Scan for the cell matching the given text and deliver its (X, Y) coordinate at center. 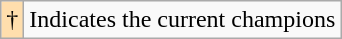
Indicates the current champions (182, 20)
† (12, 20)
